Pinpoint the cell where the given text exists, returning its (x, y) midpoint coordinate. 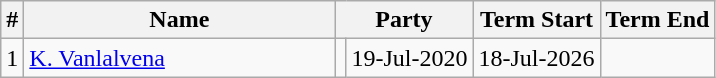
1 (12, 58)
Party (404, 20)
18-Jul-2026 (536, 58)
Term Start (536, 20)
19-Jul-2020 (410, 58)
K. Vanlalvena (180, 58)
Name (180, 20)
# (12, 20)
Term End (658, 20)
